Output the (X, Y) coordinate of the center of the cell containing the given text.  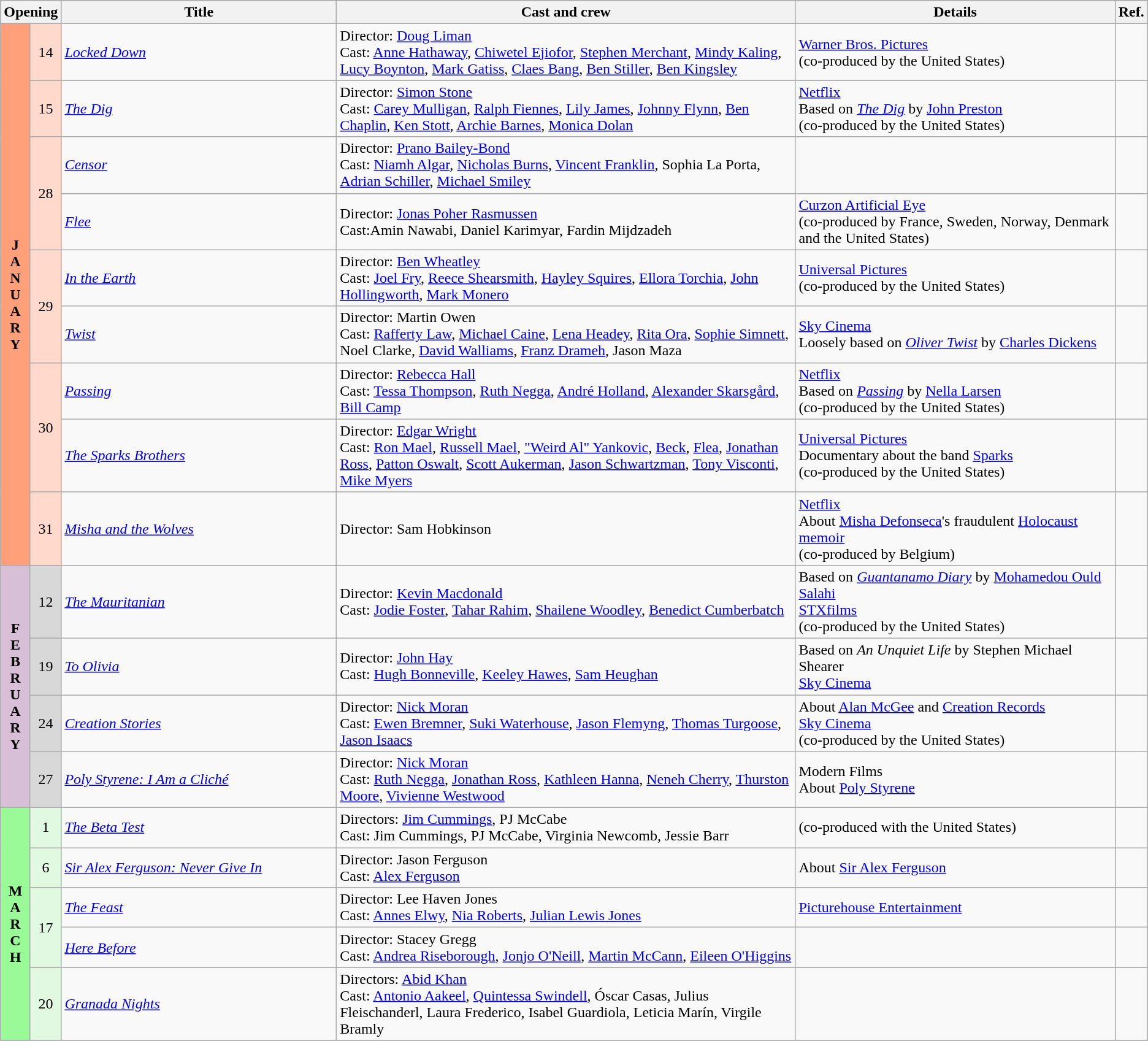
Modern FilmsAbout Poly Styrene (955, 780)
The Dig (199, 109)
Twist (199, 334)
Granada Nights (199, 1004)
Director: Sam Hobkinson (566, 529)
FEBRUARY (16, 686)
Netflix Based on The Dig by John Preston (co-produced by the United States) (955, 109)
Director: Nick Moran Cast: Ruth Negga, Jonathan Ross, Kathleen Hanna, Neneh Cherry, Thurston Moore, Vivienne Westwood (566, 780)
Title (199, 12)
Details (955, 12)
Based on Guantanamo Diary by Mohamedou Ould Salahi STXfilms (co-produced by the United States) (955, 601)
Locked Down (199, 52)
Director: Rebecca Hall Cast: Tessa Thompson, Ruth Negga, André Holland, Alexander Skarsgård, Bill Camp (566, 391)
Curzon Artificial Eye (co-produced by France, Sweden, Norway, Denmark and the United States) (955, 221)
Misha and the Wolves (199, 529)
Director: Stacey Gregg Cast: Andrea Riseborough, Jonjo O'Neill, Martin McCann, Eileen O'Higgins (566, 947)
Opening (31, 12)
Director: Kevin Macdonald Cast: Jodie Foster, Tahar Rahim, Shailene Woodley, Benedict Cumberbatch (566, 601)
Here Before (199, 947)
Director: Ben Wheatley Cast: Joel Fry, Reece Shearsmith, Hayley Squires, Ellora Torchia, John Hollingworth, Mark Monero (566, 278)
12 (45, 601)
The Beta Test (199, 828)
27 (45, 780)
Passing (199, 391)
About Sir Alex Ferguson (955, 867)
Director: Simon Stone Cast: Carey Mulligan, Ralph Fiennes, Lily James, Johnny Flynn, Ben Chaplin, Ken Stott, Archie Barnes, Monica Dolan (566, 109)
About Alan McGee and Creation Records Sky Cinema (co-produced by the United States) (955, 723)
Creation Stories (199, 723)
Director: Jonas Poher Rasmussen Cast:Amin Nawabi, Daniel Karimyar, Fardin Mijdzadeh (566, 221)
Director: John Hay Cast: Hugh Bonneville, Keeley Hawes, Sam Heughan (566, 666)
To Olivia (199, 666)
14 (45, 52)
JANUARY (16, 294)
19 (45, 666)
Flee (199, 221)
Ref. (1131, 12)
Universal Pictures (co-produced by the United States) (955, 278)
Sky Cinema Loosely based on Oliver Twist by Charles Dickens (955, 334)
Picturehouse Entertainment (955, 908)
Director: Prano Bailey-Bond Cast: Niamh Algar, Nicholas Burns, Vincent Franklin, Sophia La Porta, Adrian Schiller, Michael Smiley (566, 165)
20 (45, 1004)
1 (45, 828)
Netflix Based on Passing by Nella Larsen (co-produced by the United States) (955, 391)
Director: Martin Owen Cast: Rafferty Law, Michael Caine, Lena Headey, Rita Ora, Sophie Simnett, Noel Clarke, David Walliams, Franz Drameh, Jason Maza (566, 334)
(co-produced with the United States) (955, 828)
30 (45, 427)
24 (45, 723)
6 (45, 867)
Universal Pictures Documentary about the band Sparks (co-produced by the United States) (955, 455)
Director: Nick Moran Cast: Ewen Bremner, Suki Waterhouse, Jason Flemyng, Thomas Turgoose, Jason Isaacs (566, 723)
Warner Bros. Pictures (co-produced by the United States) (955, 52)
Netflix About Misha Defonseca's fraudulent Holocaust memoir (co-produced by Belgium) (955, 529)
Poly Styrene: I Am a Cliché (199, 780)
In the Earth (199, 278)
Censor (199, 165)
15 (45, 109)
28 (45, 193)
The Mauritanian (199, 601)
Based on An Unquiet Life by Stephen Michael Shearer Sky Cinema (955, 666)
MARCH (16, 924)
Cast and crew (566, 12)
Director: Jason Ferguson Cast: Alex Ferguson (566, 867)
29 (45, 306)
The Feast (199, 908)
Directors: Jim Cummings, PJ McCabe Cast: Jim Cummings, PJ McCabe, Virginia Newcomb, Jessie Barr (566, 828)
Director: Lee Haven Jones Cast: Annes Elwy, Nia Roberts, Julian Lewis Jones (566, 908)
31 (45, 529)
Sir Alex Ferguson: Never Give In (199, 867)
17 (45, 928)
The Sparks Brothers (199, 455)
